Provide the [X, Y] coordinate of the cell's center where the given text is located.  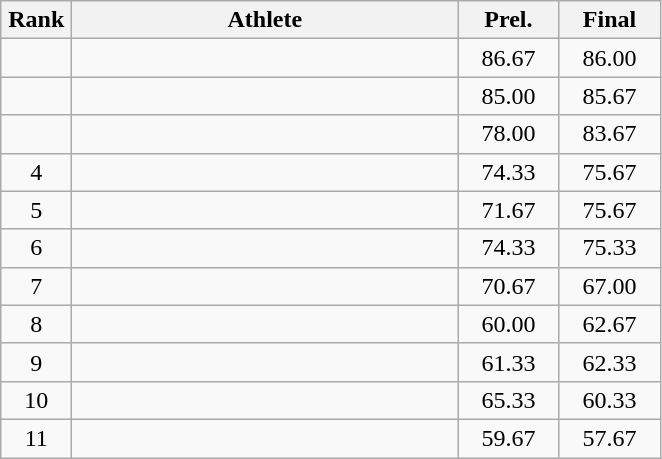
57.67 [610, 438]
Final [610, 20]
59.67 [508, 438]
62.33 [610, 362]
85.67 [610, 96]
78.00 [508, 134]
60.33 [610, 400]
86.67 [508, 58]
61.33 [508, 362]
60.00 [508, 324]
8 [36, 324]
75.33 [610, 248]
85.00 [508, 96]
62.67 [610, 324]
Prel. [508, 20]
Athlete [265, 20]
65.33 [508, 400]
71.67 [508, 210]
7 [36, 286]
86.00 [610, 58]
5 [36, 210]
70.67 [508, 286]
4 [36, 172]
10 [36, 400]
11 [36, 438]
83.67 [610, 134]
67.00 [610, 286]
6 [36, 248]
Rank [36, 20]
9 [36, 362]
